For the text-containing cell, return its midpoint in (x, y) coordinate format. 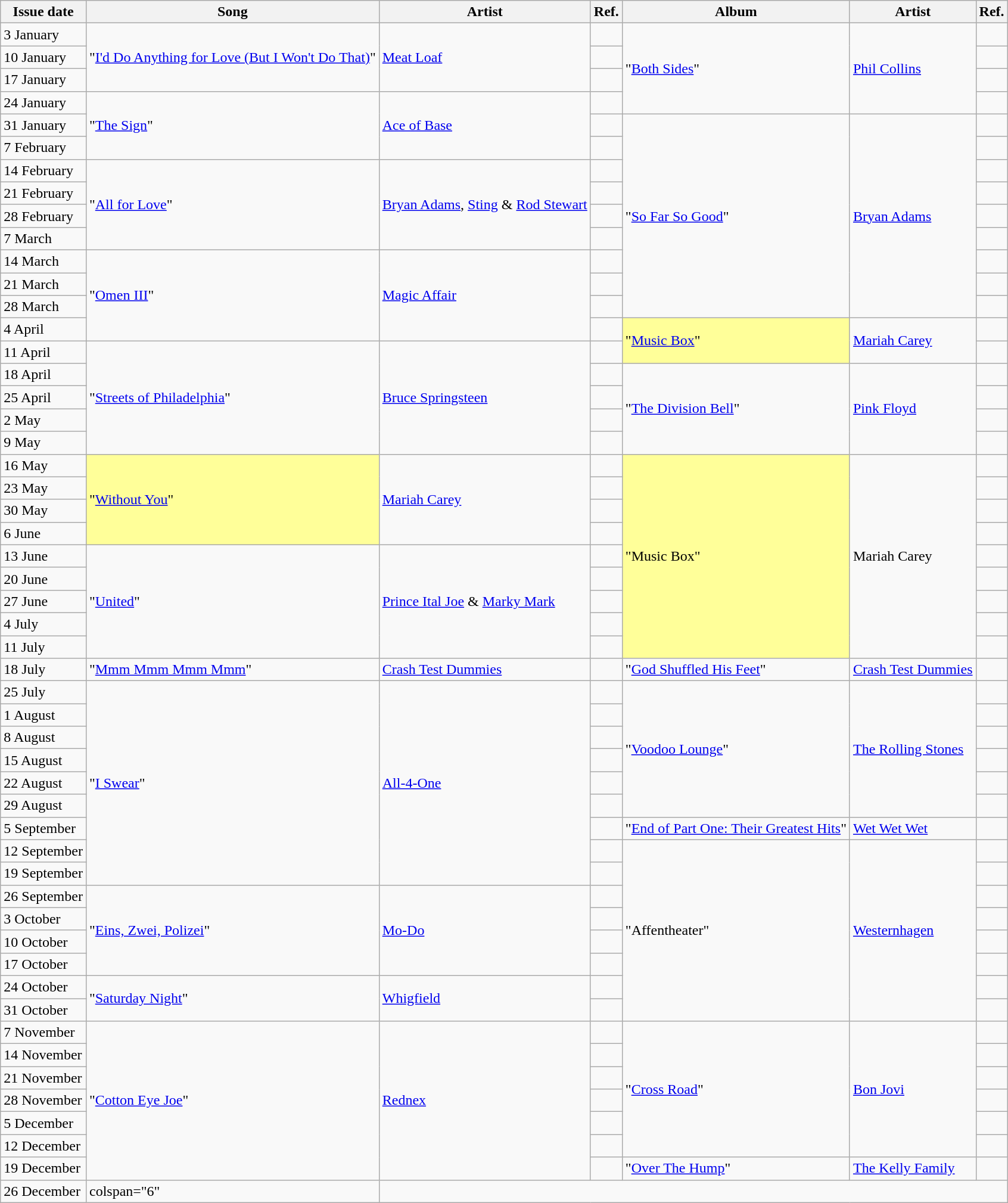
21 February (43, 193)
"God Shuffled His Feet" (736, 670)
24 January (43, 102)
"Voodoo Lounge" (736, 749)
28 March (43, 307)
Bon Jovi (913, 1089)
2 May (43, 420)
3 January (43, 35)
"The Sign" (232, 125)
10 January (43, 57)
28 February (43, 216)
29 August (43, 806)
Mo-Do (485, 930)
5 September (43, 828)
Wet Wet Wet (913, 828)
"United" (232, 601)
4 July (43, 624)
The Rolling Stones (913, 749)
Meat Loaf (485, 57)
Song (232, 12)
12 December (43, 1146)
Bryan Adams (913, 216)
6 June (43, 533)
"I'd Do Anything for Love (But I Won't Do That)" (232, 57)
"Eins, Zwei, Polizei" (232, 930)
"Omen III" (232, 295)
3 October (43, 919)
11 July (43, 646)
"Cross Road" (736, 1089)
15 August (43, 760)
31 October (43, 1010)
The Kelly Family (913, 1168)
Prince Ital Joe & Marky Mark (485, 601)
14 March (43, 261)
7 February (43, 148)
16 May (43, 465)
22 August (43, 783)
"The Division Bell" (736, 409)
Ace of Base (485, 125)
"Saturday Night" (232, 998)
30 May (43, 511)
4 April (43, 329)
Bryan Adams, Sting & Rod Stewart (485, 204)
"Both Sides" (736, 69)
7 November (43, 1033)
9 May (43, 443)
21 November (43, 1078)
27 June (43, 601)
28 November (43, 1101)
"I Swear" (232, 783)
10 October (43, 941)
Westernhagen (913, 930)
19 December (43, 1168)
Issue date (43, 12)
24 October (43, 987)
Whigfield (485, 998)
Magic Affair (485, 295)
1 August (43, 715)
Bruce Springsteen (485, 397)
"Affentheater" (736, 930)
17 January (43, 80)
"Over The Hump" (736, 1168)
25 July (43, 692)
5 December (43, 1123)
Rednex (485, 1101)
23 May (43, 488)
7 March (43, 238)
19 September (43, 874)
8 August (43, 738)
"All for Love" (232, 204)
31 January (43, 125)
20 June (43, 579)
12 September (43, 851)
"Mmm Mmm Mmm Mmm" (232, 670)
25 April (43, 397)
Album (736, 12)
11 April (43, 352)
colspan="6" (232, 1191)
13 June (43, 556)
"Streets of Philadelphia" (232, 397)
18 July (43, 670)
Phil Collins (913, 69)
26 September (43, 896)
"End of Part One: Their Greatest Hits" (736, 828)
26 December (43, 1191)
"So Far So Good" (736, 216)
"Without You" (232, 499)
18 April (43, 375)
Pink Floyd (913, 409)
21 March (43, 284)
All-4-One (485, 783)
"Cotton Eye Joe" (232, 1101)
14 November (43, 1055)
14 February (43, 170)
17 October (43, 964)
